Return the (X, Y) coordinate for the center point of the cell that contains the specified text.  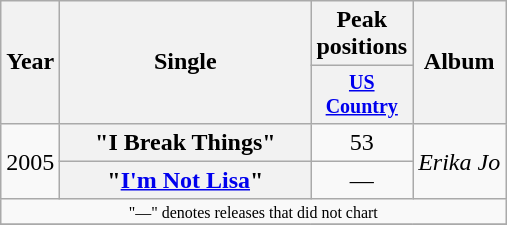
Erika Jo (460, 161)
US Country (362, 94)
Year (30, 62)
— (362, 180)
2005 (30, 161)
"I'm Not Lisa" (186, 180)
Peak positions (362, 34)
Single (186, 62)
53 (362, 142)
Album (460, 62)
"I Break Things" (186, 142)
"—" denotes releases that did not chart (254, 211)
